Find where the given text appears and provide that cell's center as [X, Y] coordinate. 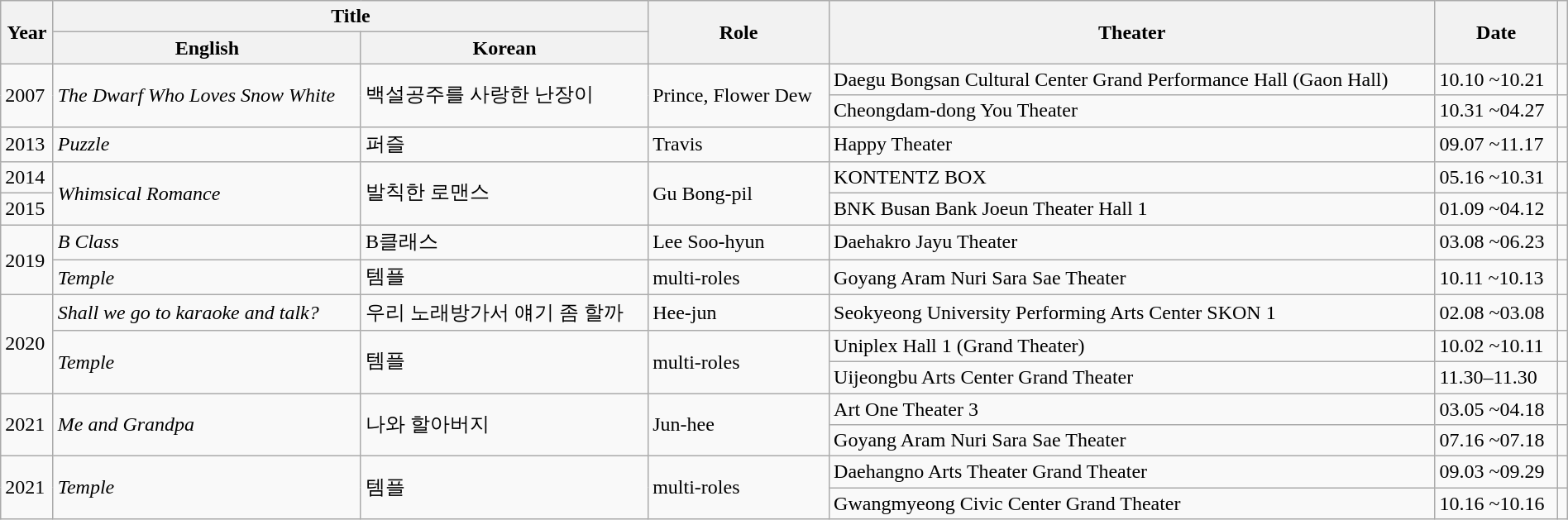
Happy Theater [1132, 144]
Year [26, 32]
03.05 ~04.18 [1496, 409]
Seokyeong University Performing Arts Center SKON 1 [1132, 312]
Travis [739, 144]
Me and Grandpa [207, 425]
10.02 ~10.11 [1496, 346]
05.16 ~10.31 [1496, 178]
Lee Soo-hyun [739, 243]
2014 [26, 178]
Gu Bong-pil [739, 193]
03.08 ~06.23 [1496, 243]
Daehangno Arts Theater Grand Theater [1132, 472]
English [207, 48]
10.16 ~10.16 [1496, 503]
2013 [26, 144]
Role [739, 32]
Hee-jun [739, 312]
11.30–11.30 [1496, 377]
Prince, Flower Dew [739, 95]
Daehakro Jayu Theater [1132, 243]
The Dwarf Who Loves Snow White [207, 95]
10.31 ~04.27 [1496, 111]
백설공주를 사랑한 난장이 [504, 95]
Shall we go to karaoke and talk? [207, 312]
10.10 ~10.21 [1496, 79]
07.16 ~07.18 [1496, 441]
Whimsical Romance [207, 193]
B클래스 [504, 243]
02.08 ~03.08 [1496, 312]
Uijeongbu Arts Center Grand Theater [1132, 377]
Uniplex Hall 1 (Grand Theater) [1132, 346]
KONTENTZ BOX [1132, 178]
2015 [26, 209]
09.03 ~09.29 [1496, 472]
01.09 ~04.12 [1496, 209]
Gwangmyeong Civic Center Grand Theater [1132, 503]
10.11 ~10.13 [1496, 278]
Theater [1132, 32]
Cheongdam-dong You Theater [1132, 111]
B Class [207, 243]
Title [351, 17]
Korean [504, 48]
2007 [26, 95]
BNK Busan Bank Joeun Theater Hall 1 [1132, 209]
09.07 ~11.17 [1496, 144]
나와 할아버지 [504, 425]
퍼즐 [504, 144]
Date [1496, 32]
Art One Theater 3 [1132, 409]
2019 [26, 260]
Jun-hee [739, 425]
Daegu Bongsan Cultural Center Grand Performance Hall (Gaon Hall) [1132, 79]
우리 노래방가서 얘기 좀 할까 [504, 312]
발칙한 로맨스 [504, 193]
2020 [26, 344]
Puzzle [207, 144]
